Provide the (x, y) coordinate of the cell's center where the given text is located.  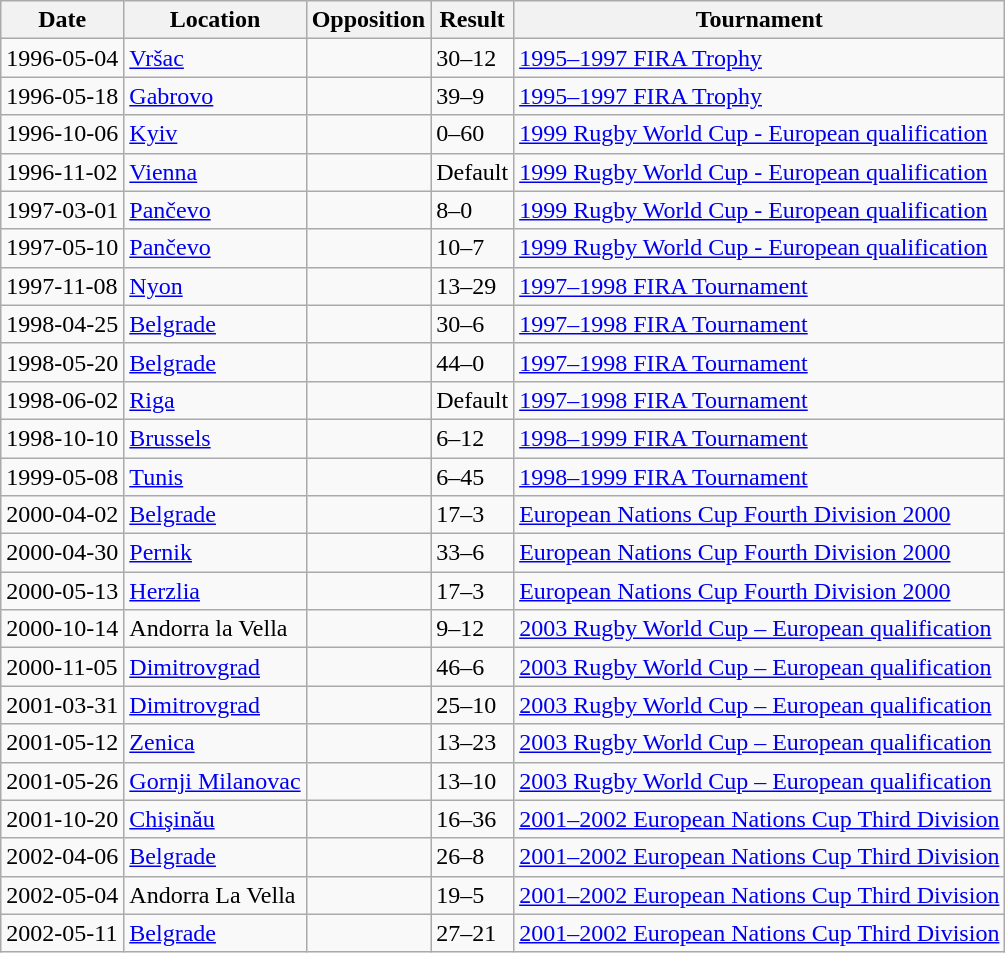
2001-03-31 (62, 705)
Tournament (760, 20)
Riga (215, 400)
2000-05-13 (62, 591)
1998-10-10 (62, 438)
2002-05-11 (62, 933)
9–12 (472, 629)
Location (215, 20)
Pernik (215, 553)
46–6 (472, 667)
Herzlia (215, 591)
Vienna (215, 172)
30–12 (472, 58)
Zenica (215, 743)
6–12 (472, 438)
8–0 (472, 210)
25–10 (472, 705)
13–23 (472, 743)
33–6 (472, 553)
Andorra la Vella (215, 629)
2000-10-14 (62, 629)
1997-11-08 (62, 286)
Nyon (215, 286)
Vršac (215, 58)
2001-05-12 (62, 743)
1996-10-06 (62, 134)
Brussels (215, 438)
27–21 (472, 933)
1998-05-20 (62, 362)
26–8 (472, 857)
1998-06-02 (62, 400)
16–36 (472, 819)
2000-04-30 (62, 553)
13–29 (472, 286)
2001-05-26 (62, 781)
Gabrovo (215, 96)
Result (472, 20)
1996-05-04 (62, 58)
39–9 (472, 96)
0–60 (472, 134)
6–45 (472, 477)
Andorra La Vella (215, 895)
13–10 (472, 781)
Opposition (368, 20)
Kyiv (215, 134)
2002-05-04 (62, 895)
1996-11-02 (62, 172)
19–5 (472, 895)
1999-05-08 (62, 477)
1998-04-25 (62, 324)
44–0 (472, 362)
2002-04-06 (62, 857)
10–7 (472, 248)
2001-10-20 (62, 819)
2000-11-05 (62, 667)
1996-05-18 (62, 96)
1997-03-01 (62, 210)
30–6 (472, 324)
2000-04-02 (62, 515)
Chişinău (215, 819)
Tunis (215, 477)
1997-05-10 (62, 248)
Date (62, 20)
Gornji Milanovac (215, 781)
